Output the [X, Y] coordinate of the center of the cell containing the given text.  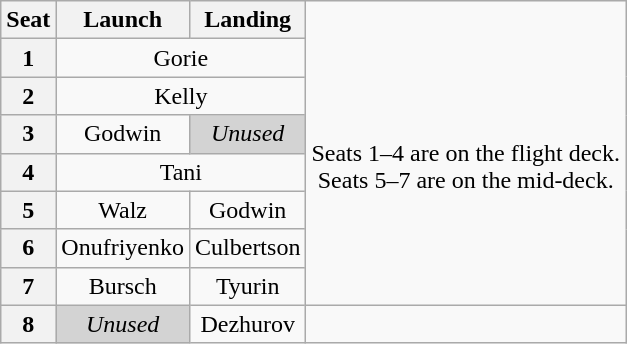
3 [28, 134]
Seat [28, 20]
Onufriyenko [123, 248]
7 [28, 286]
Culbertson [248, 248]
Seats 1–4 are on the flight deck.Seats 5–7 are on the mid-deck. [466, 153]
5 [28, 210]
Gorie [181, 58]
6 [28, 248]
2 [28, 96]
Dezhurov [248, 324]
Tyurin [248, 286]
Launch [123, 20]
8 [28, 324]
Landing [248, 20]
Tani [181, 172]
1 [28, 58]
Kelly [181, 96]
Bursch [123, 286]
Walz [123, 210]
4 [28, 172]
